Identify which cell holds the provided text, then report its [x, y] central coordinate. 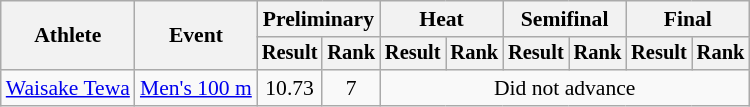
Athlete [68, 36]
7 [351, 88]
Event [196, 36]
Preliminary [318, 19]
Did not advance [564, 88]
Final [688, 19]
Semifinal [564, 19]
10.73 [290, 88]
Waisake Tewa [68, 88]
Men's 100 m [196, 88]
Heat [442, 19]
